Scan for the cell matching the given text and deliver its (X, Y) coordinate at center. 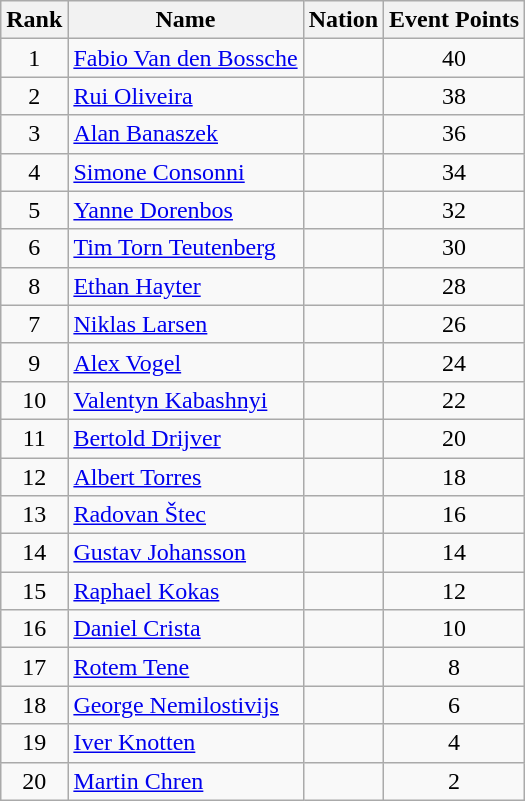
Iver Knotten (186, 743)
Valentyn Kabashnyi (186, 400)
38 (454, 96)
15 (34, 591)
Tim Torn Teutenberg (186, 248)
Raphael Kokas (186, 591)
7 (34, 324)
11 (34, 438)
Fabio Van den Bossche (186, 58)
Niklas Larsen (186, 324)
Alex Vogel (186, 362)
Simone Consonni (186, 172)
Yanne Dorenbos (186, 210)
Albert Torres (186, 477)
George Nemilostivijs (186, 705)
17 (34, 667)
40 (454, 58)
Rotem Tene (186, 667)
Event Points (454, 20)
Name (186, 20)
30 (454, 248)
34 (454, 172)
Alan Banaszek (186, 134)
32 (454, 210)
Gustav Johansson (186, 553)
Martin Chren (186, 781)
Bertold Drijver (186, 438)
24 (454, 362)
Rank (34, 20)
28 (454, 286)
9 (34, 362)
13 (34, 515)
Rui Oliveira (186, 96)
19 (34, 743)
26 (454, 324)
22 (454, 400)
Ethan Hayter (186, 286)
Radovan Štec (186, 515)
36 (454, 134)
3 (34, 134)
Daniel Crista (186, 629)
5 (34, 210)
Nation (343, 20)
1 (34, 58)
